Pinpoint the cell where the given text exists, returning its (x, y) midpoint coordinate. 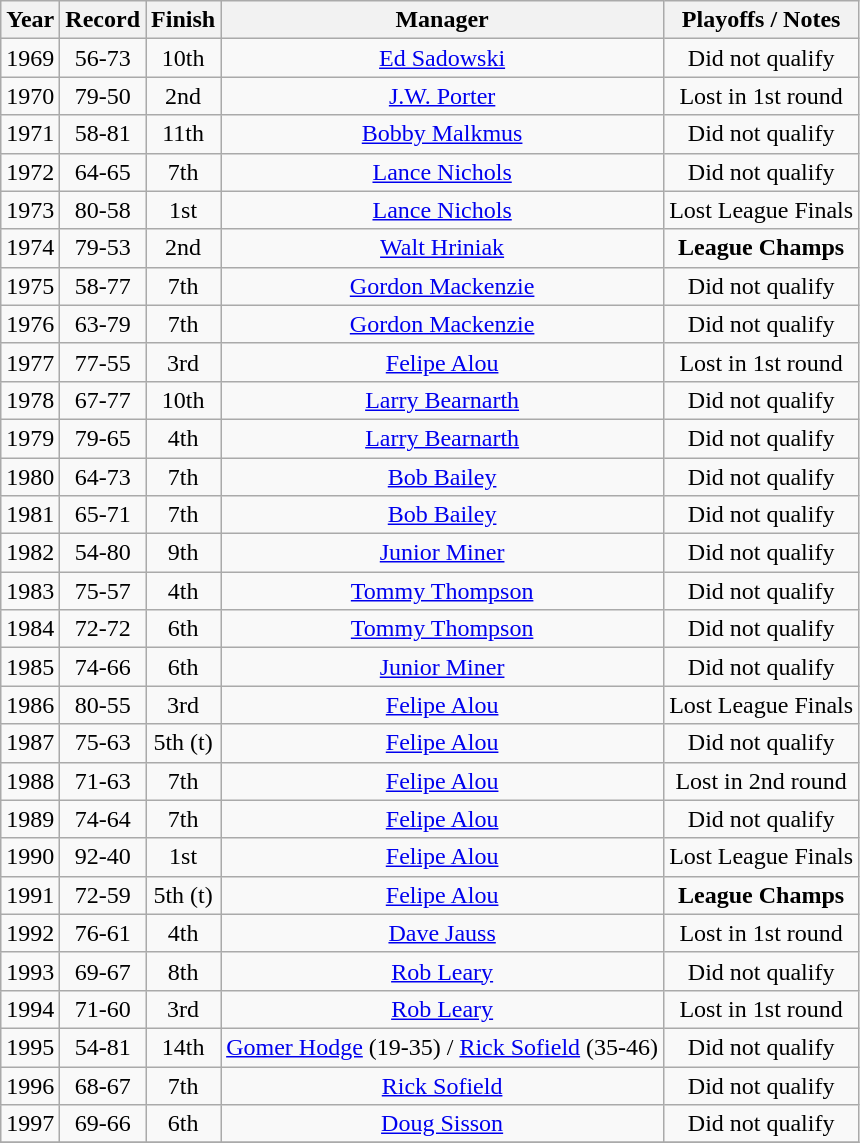
1989 (30, 819)
79-50 (103, 96)
1969 (30, 58)
1991 (30, 895)
54-80 (103, 553)
1994 (30, 1009)
1973 (30, 210)
56-73 (103, 58)
1970 (30, 96)
65-71 (103, 515)
1974 (30, 248)
Playoffs / Notes (762, 20)
1984 (30, 629)
1980 (30, 477)
8th (184, 971)
80-58 (103, 210)
1983 (30, 591)
Manager (442, 20)
58-77 (103, 286)
80-55 (103, 705)
Rick Sofield (442, 1085)
Ed Sadowski (442, 58)
68-67 (103, 1085)
Lost in 2nd round (762, 781)
1986 (30, 705)
79-65 (103, 438)
75-63 (103, 743)
Record (103, 20)
1988 (30, 781)
64-65 (103, 172)
72-72 (103, 629)
71-63 (103, 781)
Doug Sisson (442, 1124)
63-79 (103, 324)
1993 (30, 971)
72-59 (103, 895)
1985 (30, 667)
1976 (30, 324)
14th (184, 1047)
54-81 (103, 1047)
Walt Hriniak (442, 248)
76-61 (103, 933)
64-73 (103, 477)
79-53 (103, 248)
J.W. Porter (442, 96)
1982 (30, 553)
67-77 (103, 400)
1996 (30, 1085)
71-60 (103, 1009)
77-55 (103, 362)
58-81 (103, 134)
1975 (30, 286)
Bobby Malkmus (442, 134)
1979 (30, 438)
1992 (30, 933)
92-40 (103, 857)
1977 (30, 362)
69-66 (103, 1124)
1981 (30, 515)
Dave Jauss (442, 933)
1978 (30, 400)
11th (184, 134)
Finish (184, 20)
9th (184, 553)
75-57 (103, 591)
1990 (30, 857)
1995 (30, 1047)
1972 (30, 172)
74-64 (103, 819)
Year (30, 20)
1997 (30, 1124)
Gomer Hodge (19-35) / Rick Sofield (35-46) (442, 1047)
69-67 (103, 971)
1971 (30, 134)
74-66 (103, 667)
1987 (30, 743)
